Find where the given text appears and provide that cell's center as [x, y] coordinate. 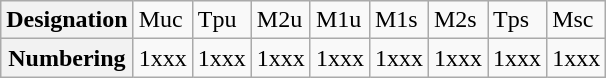
Designation [67, 20]
Numbering [67, 58]
Tpu [222, 20]
M1s [398, 20]
M2u [280, 20]
Muc [162, 20]
Msc [576, 20]
M1u [340, 20]
M2s [458, 20]
Tps [518, 20]
